Locate the cell with the specified text and output its [X, Y] center coordinate. 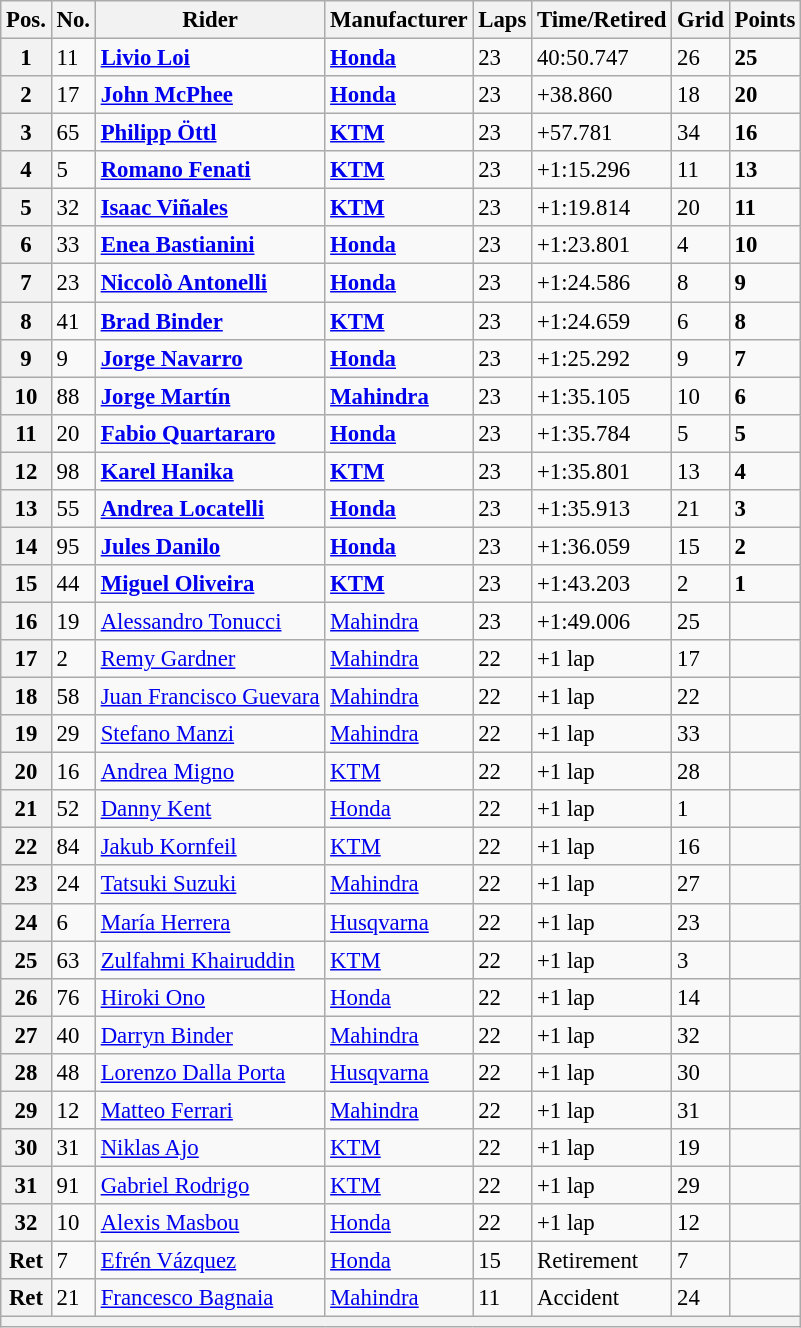
Jakub Kornfeil [210, 847]
Livio Loi [210, 58]
+1:25.292 [602, 358]
+1:49.006 [602, 621]
Tatsuki Suzuki [210, 885]
Enea Bastianini [210, 245]
+1:19.814 [602, 208]
Stefano Manzi [210, 734]
Andrea Locatelli [210, 509]
Hiroki Ono [210, 997]
95 [73, 546]
Miguel Oliveira [210, 584]
52 [73, 809]
Accident [602, 1298]
+1:35.784 [602, 433]
Fabio Quartararo [210, 433]
Francesco Bagnaia [210, 1298]
Danny Kent [210, 809]
+1:35.913 [602, 509]
Matteo Ferrari [210, 1110]
+1:35.801 [602, 471]
41 [73, 321]
44 [73, 584]
Rider [210, 20]
Alessandro Tonucci [210, 621]
+1:43.203 [602, 584]
58 [73, 697]
Philipp Öttl [210, 133]
Alexis Masbou [210, 1223]
Karel Hanika [210, 471]
40 [73, 1035]
+38.860 [602, 95]
Juan Francisco Guevara [210, 697]
Remy Gardner [210, 659]
Retirement [602, 1261]
+1:24.586 [602, 283]
Efrén Vázquez [210, 1261]
Laps [502, 20]
Zulfahmi Khairuddin [210, 960]
Niccolò Antonelli [210, 283]
+1:36.059 [602, 546]
91 [73, 1185]
Grid [700, 20]
98 [73, 471]
Points [764, 20]
65 [73, 133]
+57.781 [602, 133]
Jules Danilo [210, 546]
No. [73, 20]
Isaac Viñales [210, 208]
Andrea Migno [210, 772]
+1:35.105 [602, 396]
Darryn Binder [210, 1035]
Niklas Ajo [210, 1148]
+1:24.659 [602, 321]
Romano Fenati [210, 170]
Jorge Navarro [210, 358]
+1:23.801 [602, 245]
Gabriel Rodrigo [210, 1185]
John McPhee [210, 95]
34 [700, 133]
Time/Retired [602, 20]
76 [73, 997]
Brad Binder [210, 321]
Pos. [26, 20]
88 [73, 396]
Lorenzo Dalla Porta [210, 1073]
63 [73, 960]
55 [73, 509]
Jorge Martín [210, 396]
Manufacturer [399, 20]
40:50.747 [602, 58]
48 [73, 1073]
+1:15.296 [602, 170]
María Herrera [210, 922]
84 [73, 847]
